From the cell containing the given text, extract its center point as [x, y] coordinate. 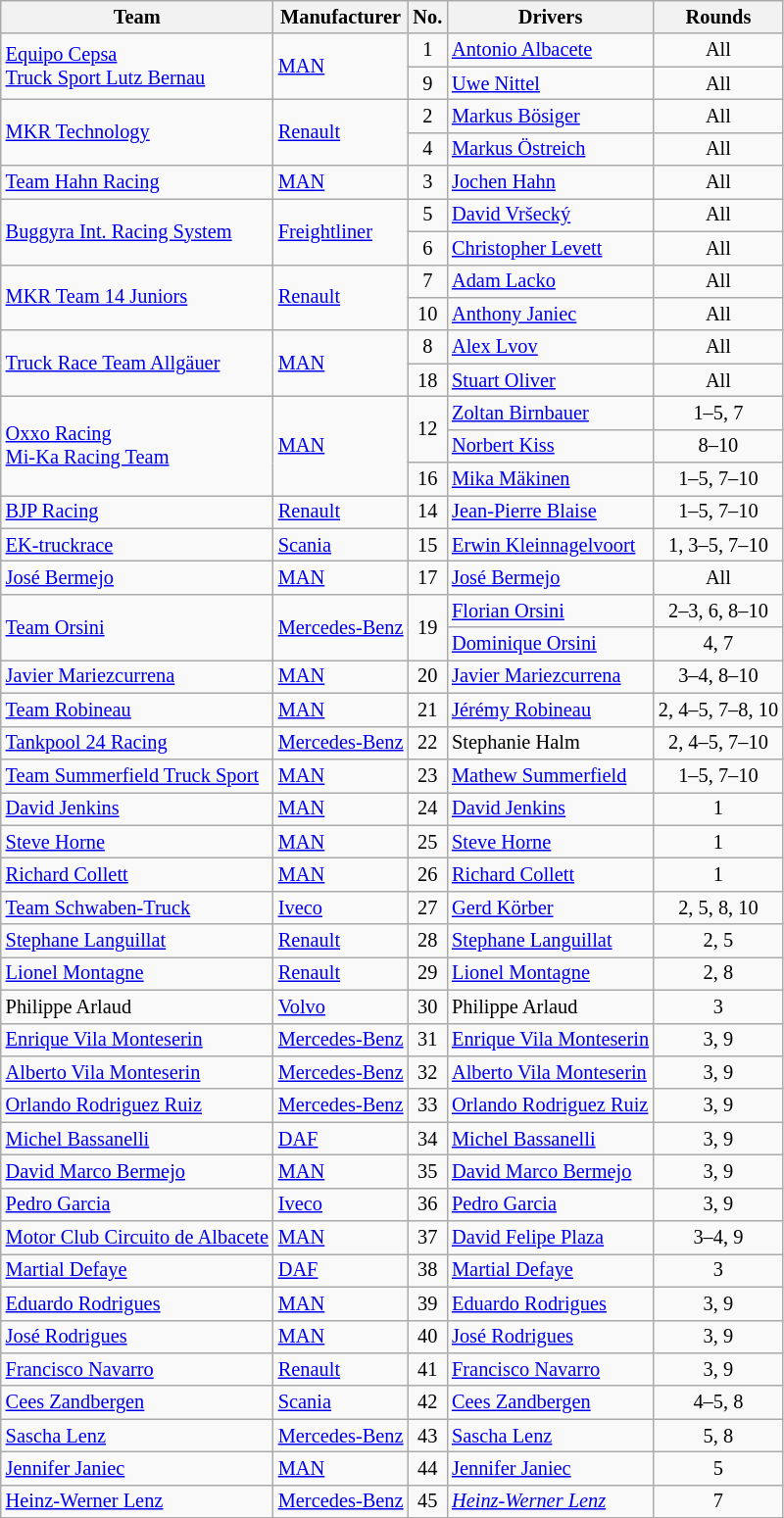
5, 8 [718, 1436]
Gerd Körber [551, 907]
Erwin Kleinnagelvoort [551, 545]
Equipo Cepsa Truck Sport Lutz Bernau [137, 67]
8 [427, 347]
Team Hahn Racing [137, 182]
MKR Technology [137, 131]
33 [427, 1105]
3–4, 9 [718, 1238]
Volvo [341, 1006]
4–5, 8 [718, 1402]
38 [427, 1270]
2, 5, 8, 10 [718, 907]
42 [427, 1402]
Markus Östreich [551, 149]
Alex Lvov [551, 347]
45 [427, 1501]
21 [427, 710]
David Felipe Plaza [551, 1238]
Team Orsini [137, 627]
Norbert Kiss [551, 446]
Truck Race Team Allgäuer [137, 363]
3–4, 8–10 [718, 676]
44 [427, 1468]
10 [427, 314]
19 [427, 627]
Uwe Nittel [551, 83]
24 [427, 808]
2, 8 [718, 973]
Freightliner [341, 231]
4 [427, 149]
32 [427, 1072]
17 [427, 577]
34 [427, 1139]
Rounds [718, 17]
Manufacturer [341, 17]
2, 4–5, 7–10 [718, 743]
2, 5 [718, 941]
39 [427, 1303]
Zoltan Birnbauer [551, 413]
43 [427, 1436]
Stuart Oliver [551, 380]
20 [427, 676]
2, 4–5, 7–8, 10 [718, 710]
2 [427, 116]
26 [427, 874]
BJP Racing [137, 512]
David Vršecký [551, 215]
Team Summerfield Truck Sport [137, 775]
Team [137, 17]
Buggyra Int. Racing System [137, 231]
Anthony Janiec [551, 314]
1, 3–5, 7–10 [718, 545]
28 [427, 941]
18 [427, 380]
Christopher Levett [551, 248]
Team Robineau [137, 710]
Oxxo Racing Mi-Ka Racing Team [137, 445]
25 [427, 842]
Dominique Orsini [551, 644]
Tankpool 24 Racing [137, 743]
Jochen Hahn [551, 182]
Team Schwaben-Truck [137, 907]
MKR Team 14 Juniors [137, 298]
31 [427, 1040]
2–3, 6, 8–10 [718, 611]
12 [427, 429]
14 [427, 512]
6 [427, 248]
EK-truckrace [137, 545]
Florian Orsini [551, 611]
4, 7 [718, 644]
22 [427, 743]
16 [427, 479]
Jérémy Robineau [551, 710]
37 [427, 1238]
No. [427, 17]
40 [427, 1337]
41 [427, 1369]
Jean-Pierre Blaise [551, 512]
1–5, 7 [718, 413]
23 [427, 775]
Motor Club Circuito de Albacete [137, 1238]
Markus Bösiger [551, 116]
8–10 [718, 446]
Antonio Albacete [551, 50]
Mika Mäkinen [551, 479]
Adam Lacko [551, 281]
30 [427, 1006]
15 [427, 545]
36 [427, 1204]
35 [427, 1171]
Drivers [551, 17]
29 [427, 973]
Mathew Summerfield [551, 775]
27 [427, 907]
9 [427, 83]
Stephanie Halm [551, 743]
